Capture the cell that displays the provided text and extract its (X, Y) central coordinate. 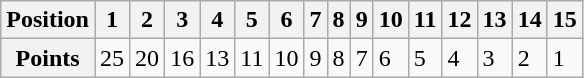
14 (530, 20)
20 (148, 58)
16 (182, 58)
Points (48, 58)
25 (112, 58)
Position (48, 20)
15 (564, 20)
12 (460, 20)
